Return (X, Y) of the center of cell containing provided text 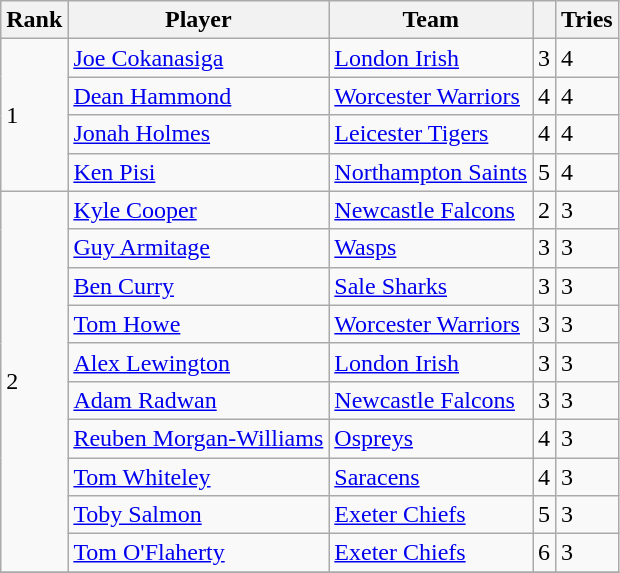
Alex Lewington (198, 362)
Joe Cokanasiga (198, 58)
Saracens (431, 477)
Rank (34, 20)
Adam Radwan (198, 400)
Ospreys (431, 438)
Jonah Holmes (198, 134)
Guy Armitage (198, 248)
Northampton Saints (431, 172)
Kyle Cooper (198, 210)
Leicester Tigers (431, 134)
Tom Howe (198, 324)
Ken Pisi (198, 172)
Toby Salmon (198, 515)
Tom O'Flaherty (198, 553)
Ben Curry (198, 286)
Sale Sharks (431, 286)
Tom Whiteley (198, 477)
Reuben Morgan-Williams (198, 438)
6 (544, 553)
Wasps (431, 248)
1 (34, 115)
Tries (588, 20)
Team (431, 20)
Player (198, 20)
Dean Hammond (198, 96)
